Pinpoint the cell where the given text exists, returning its [x, y] midpoint coordinate. 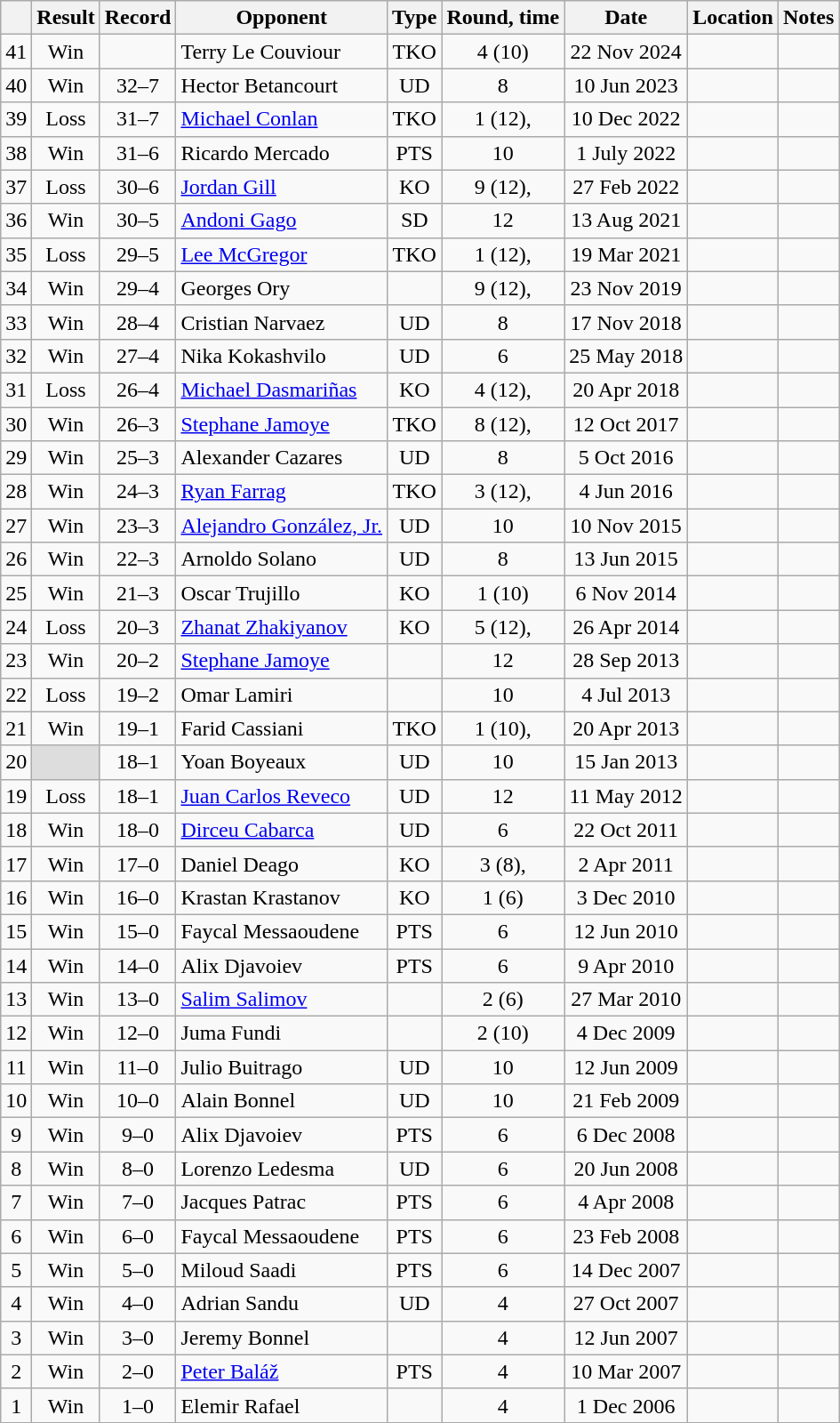
7–0 [138, 1202]
2 [16, 1371]
4 Jul 2013 [626, 695]
Ryan Farrag [282, 492]
20 Jun 2008 [626, 1169]
11 [16, 1067]
Elemir Rafael [282, 1405]
13 [16, 1000]
5 (12), [503, 627]
37 [16, 187]
21–3 [138, 593]
32 [16, 356]
Type [414, 18]
26 Apr 2014 [626, 627]
1 July 2022 [626, 153]
1–0 [138, 1405]
Jacques Patrac [282, 1202]
3 (8), [503, 864]
Opponent [282, 18]
Hector Betancourt [282, 85]
Record [138, 18]
Lee McGregor [282, 254]
25 [16, 593]
Juan Carlos Reveco [282, 796]
7 [16, 1202]
Julio Buitrago [282, 1067]
15 Jan 2013 [626, 762]
3 Dec 2010 [626, 897]
Jordan Gill [282, 187]
Alejandro González, Jr. [282, 526]
17–0 [138, 864]
Alain Bonnel [282, 1101]
9 [16, 1135]
6 Dec 2008 [626, 1135]
30–5 [138, 221]
4 (12), [503, 390]
19–1 [138, 728]
3 [16, 1338]
14 Dec 2007 [626, 1270]
2 (10) [503, 1033]
10 Dec 2022 [626, 119]
Georges Ory [282, 288]
15 [16, 931]
10 Nov 2015 [626, 526]
9–0 [138, 1135]
Notes [808, 18]
Oscar Trujillo [282, 593]
31–6 [138, 153]
38 [16, 153]
Nika Kokashvilo [282, 356]
8 (12), [503, 424]
28–4 [138, 322]
11–0 [138, 1067]
8–0 [138, 1169]
23 Feb 2008 [626, 1236]
24 [16, 627]
12 Jun 2010 [626, 931]
Andoni Gago [282, 221]
20–2 [138, 661]
4 Jun 2016 [626, 492]
22–3 [138, 559]
Juma Fundi [282, 1033]
3–0 [138, 1338]
6 Nov 2014 [626, 593]
Michael Dasmariñas [282, 390]
Dirceu Cabarca [282, 830]
13–0 [138, 1000]
9 Apr 2010 [626, 965]
19 Mar 2021 [626, 254]
27 [16, 526]
Michael Conlan [282, 119]
19–2 [138, 695]
28 [16, 492]
41 [16, 52]
4–0 [138, 1304]
1 (10), [503, 728]
Miloud Saadi [282, 1270]
17 Nov 2018 [626, 322]
Round, time [503, 18]
Daniel Deago [282, 864]
21 [16, 728]
23 [16, 661]
5–0 [138, 1270]
10 Mar 2007 [626, 1371]
13 Aug 2021 [626, 221]
35 [16, 254]
1 (6) [503, 897]
4 (10) [503, 52]
SD [414, 221]
4 Dec 2009 [626, 1033]
32–7 [138, 85]
36 [16, 221]
29–4 [138, 288]
22 [16, 695]
20–3 [138, 627]
Alexander Cazares [282, 458]
33 [16, 322]
31–7 [138, 119]
20 [16, 762]
39 [16, 119]
Jeremy Bonnel [282, 1338]
Date [626, 18]
2–0 [138, 1371]
15–0 [138, 931]
1 Dec 2006 [626, 1405]
3 (12), [503, 492]
12 Oct 2017 [626, 424]
28 Sep 2013 [626, 661]
18–0 [138, 830]
31 [16, 390]
17 [16, 864]
10 Jun 2023 [626, 85]
13 Jun 2015 [626, 559]
23 Nov 2019 [626, 288]
Salim Salimov [282, 1000]
27 Mar 2010 [626, 1000]
1 (10) [503, 593]
16 [16, 897]
Zhanat Zhakiyanov [282, 627]
Farid Cassiani [282, 728]
2 (6) [503, 1000]
29 [16, 458]
26–4 [138, 390]
34 [16, 288]
12 Jun 2007 [626, 1338]
Ricardo Mercado [282, 153]
40 [16, 85]
23–3 [138, 526]
20 Apr 2013 [626, 728]
Omar Lamiri [282, 695]
Krastan Krastanov [282, 897]
11 May 2012 [626, 796]
27 Oct 2007 [626, 1304]
22 Nov 2024 [626, 52]
25 May 2018 [626, 356]
6–0 [138, 1236]
Arnoldo Solano [282, 559]
26 [16, 559]
26–3 [138, 424]
10–0 [138, 1101]
12 Jun 2009 [626, 1067]
25–3 [138, 458]
29–5 [138, 254]
Result [66, 18]
20 Apr 2018 [626, 390]
Location [733, 18]
Cristian Narvaez [282, 322]
2 Apr 2011 [626, 864]
Yoan Boyeaux [282, 762]
24–3 [138, 492]
Peter Baláž [282, 1371]
1 [16, 1405]
14 [16, 965]
Lorenzo Ledesma [282, 1169]
Terry Le Couviour [282, 52]
30 [16, 424]
30–6 [138, 187]
21 Feb 2009 [626, 1101]
16–0 [138, 897]
Adrian Sandu [282, 1304]
4 Apr 2008 [626, 1202]
27 Feb 2022 [626, 187]
22 Oct 2011 [626, 830]
18 [16, 830]
5 [16, 1270]
12–0 [138, 1033]
5 Oct 2016 [626, 458]
27–4 [138, 356]
19 [16, 796]
14–0 [138, 965]
